Capture the cell that displays the provided text and extract its [x, y] central coordinate. 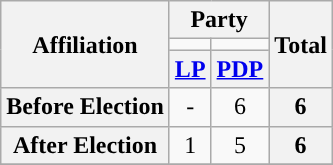
1 [190, 145]
PDP [240, 69]
LP [190, 69]
Affiliation [86, 44]
Total [301, 44]
Party [218, 20]
Before Election [86, 107]
5 [240, 145]
After Election [86, 145]
- [190, 107]
